Detect which cell encompasses the target text, then output its [x, y] center coordinate. 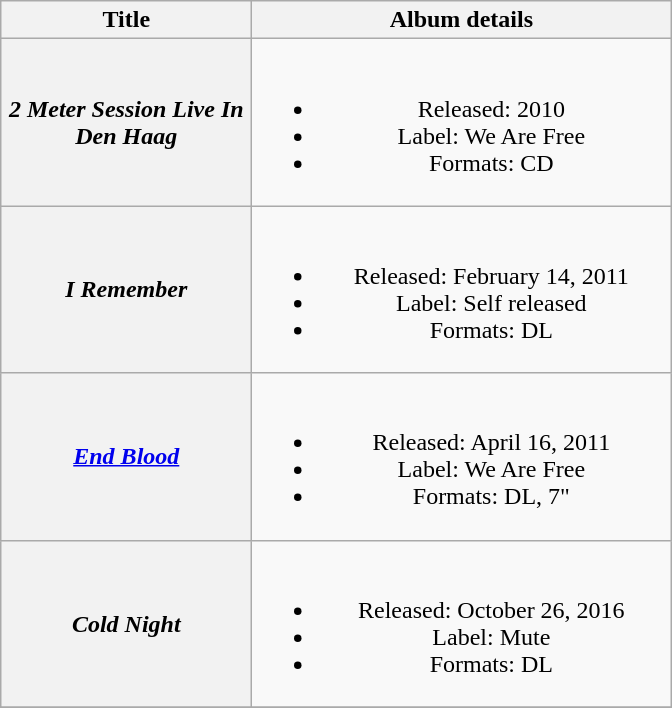
Released: 2010Label: We Are FreeFormats: CD [462, 122]
Released: April 16, 2011Label: We Are FreeFormats: DL, 7" [462, 456]
Album details [462, 20]
Title [126, 20]
Cold Night [126, 624]
Released: October 26, 2016Label: MuteFormats: DL [462, 624]
I Remember [126, 290]
End Blood [126, 456]
Released: February 14, 2011Label: Self releasedFormats: DL [462, 290]
2 Meter Session Live In Den Haag [126, 122]
